Determine the [X, Y] coordinate at the center of the cell enclosing the given text.  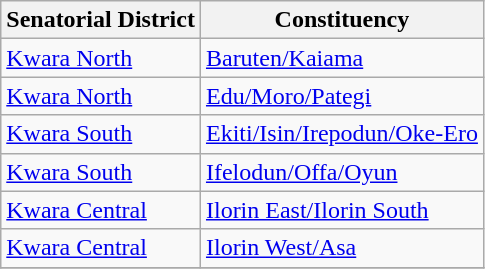
Ekiti/Isin/Irepodun/Oke-Ero [342, 134]
Ilorin West/Asa [342, 248]
Edu/Moro/Pategi [342, 96]
Ifelodun/Offa/Oyun [342, 172]
Senatorial District [101, 20]
Baruten/Kaiama [342, 58]
Ilorin East/Ilorin South [342, 210]
Constituency [342, 20]
